Search for the cell housing the specified text and yield its [x, y] center coordinate. 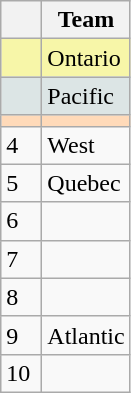
Atlantic [86, 335]
8 [22, 297]
6 [22, 221]
Team [86, 20]
Ontario [86, 58]
4 [22, 145]
9 [22, 335]
West [86, 145]
10 [22, 373]
7 [22, 259]
Pacific [86, 96]
Quebec [86, 183]
5 [22, 183]
